Output the (X, Y) coordinate of the center of the cell containing the given text.  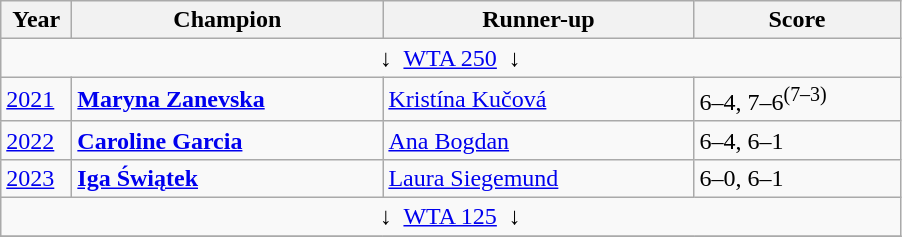
Kristína Kučová (538, 100)
Champion (228, 20)
6–4, 6–1 (797, 140)
2021 (36, 100)
Laura Siegemund (538, 178)
Caroline Garcia (228, 140)
6–0, 6–1 (797, 178)
Iga Świątek (228, 178)
2023 (36, 178)
2022 (36, 140)
Maryna Zanevska (228, 100)
↓ WTA 125 ↓ (450, 217)
Ana Bogdan (538, 140)
Runner-up (538, 20)
Score (797, 20)
Year (36, 20)
6–4, 7–6(7–3) (797, 100)
↓ WTA 250 ↓ (450, 58)
